Detect which cell encompasses the target text, then output its [x, y] center coordinate. 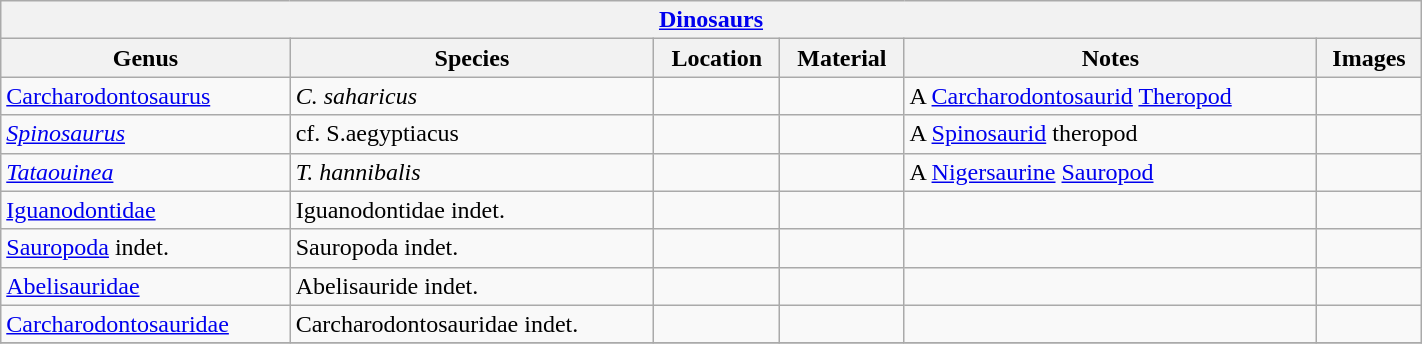
Dinosaurs [711, 20]
cf. S.aegyptiacus [472, 134]
Species [472, 58]
Genus [146, 58]
A Carcharodontosaurid Theropod [1110, 96]
Iguanodontidae [146, 210]
A Spinosaurid theropod [1110, 134]
Material [842, 58]
Location [717, 58]
Carcharodontosauridae indet. [472, 324]
T. hannibalis [472, 172]
Iguanodontidae indet. [472, 210]
Tataouinea [146, 172]
Notes [1110, 58]
Images [1370, 58]
C. saharicus [472, 96]
Abelisauridae [146, 286]
Spinosaurus [146, 134]
A Nigersaurine Sauropod [1110, 172]
Abelisauride indet. [472, 286]
Carcharodontosauridae [146, 324]
Carcharodontosaurus [146, 96]
